Determine the [X, Y] coordinate at the center of the cell enclosing the given text.  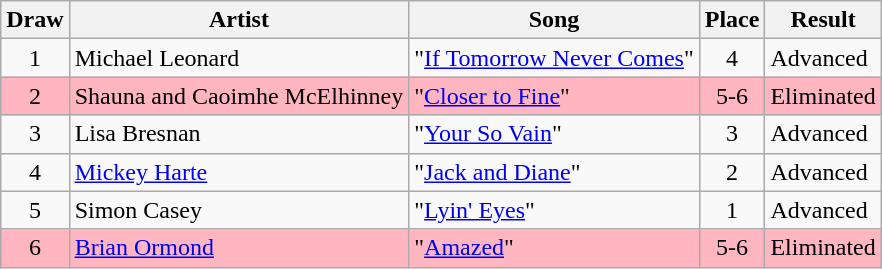
Lisa Bresnan [239, 134]
Mickey Harte [239, 172]
Brian Ormond [239, 248]
Draw [35, 20]
"Your So Vain" [554, 134]
Artist [239, 20]
"Amazed" [554, 248]
"If Tomorrow Never Comes" [554, 58]
Place [732, 20]
"Jack and Diane" [554, 172]
Shauna and Caoimhe McElhinney [239, 96]
6 [35, 248]
Simon Casey [239, 210]
Result [823, 20]
Song [554, 20]
"Closer to Fine" [554, 96]
"Lyin' Eyes" [554, 210]
Michael Leonard [239, 58]
5 [35, 210]
